Identify which cell holds the provided text, then report its (x, y) central coordinate. 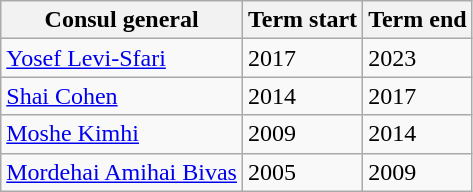
Term start (302, 20)
2023 (418, 58)
Shai Cohen (122, 96)
Term end (418, 20)
Mordehai Amihai Bivas (122, 172)
Moshe Kimhi (122, 134)
2005 (302, 172)
Yosef Levi-Sfari (122, 58)
Consul general (122, 20)
